Locate the cell with the specified text and output its (x, y) center coordinate. 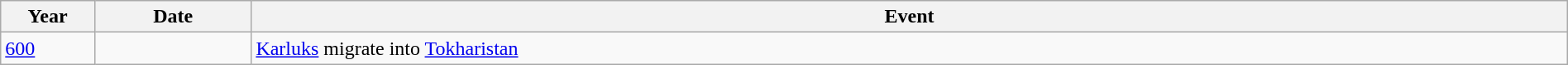
Year (48, 17)
600 (48, 48)
Event (910, 17)
Date (172, 17)
Karluks migrate into Tokharistan (910, 48)
